Return the [X, Y] coordinate for the center point of the cell that contains the specified text.  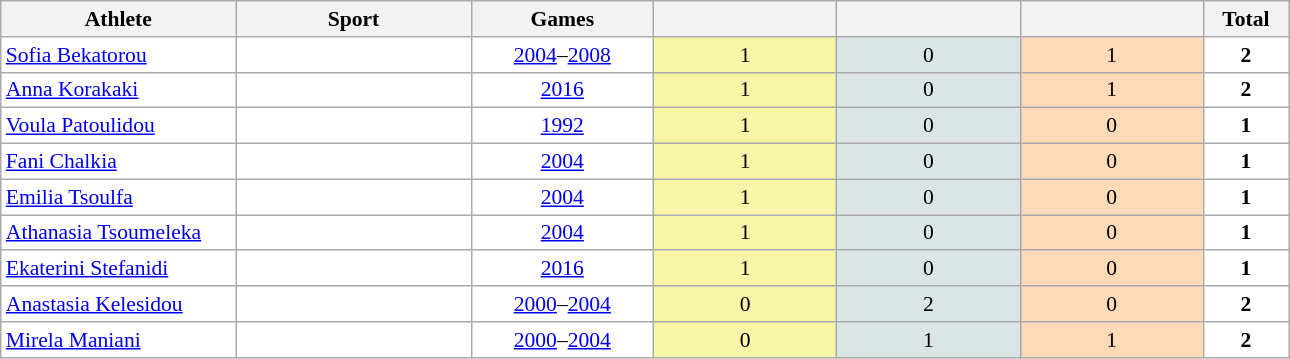
Athanasia Tsoumeleka [118, 233]
Fani Chalkia [118, 162]
Sofia Bekatorou [118, 55]
Mirela Maniani [118, 340]
2004–2008 [562, 55]
Total [1246, 19]
Ekaterini Stefanidi [118, 269]
1992 [562, 126]
Emilia Tsoulfa [118, 197]
Athlete [118, 19]
Anna Korakaki [118, 90]
Sport [354, 19]
Anastasia Kelesidou [118, 304]
Games [562, 19]
Voula Patoulidou [118, 126]
